Extract the [x, y] coordinate from the center of the cell holding the provided text.  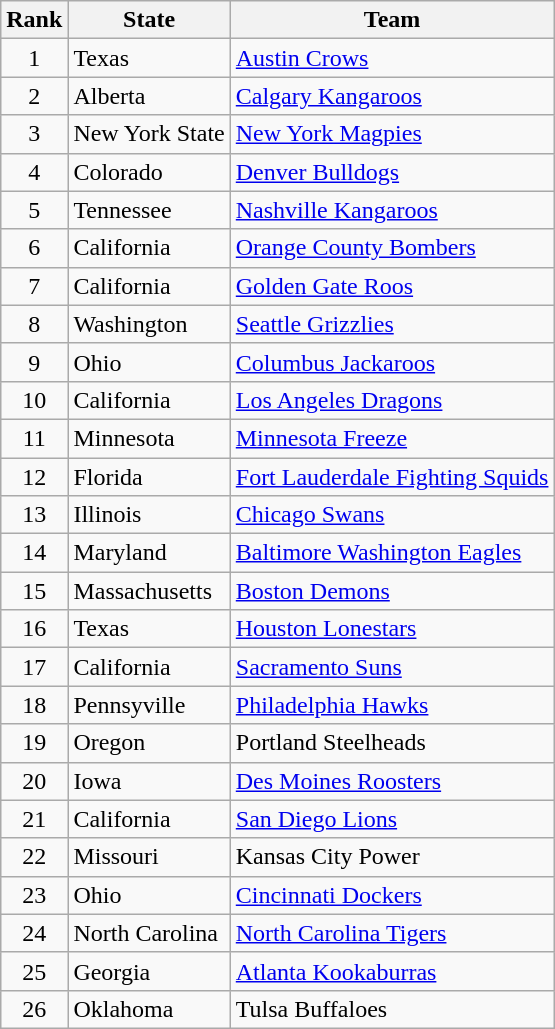
22 [34, 857]
1 [34, 58]
Philadelphia Hawks [392, 705]
14 [34, 553]
Orange County Bombers [392, 248]
Fort Lauderdale Fighting Squids [392, 477]
North Carolina [149, 933]
New York Magpies [392, 134]
13 [34, 515]
Chicago Swans [392, 515]
11 [34, 438]
North Carolina Tigers [392, 933]
5 [34, 210]
7 [34, 286]
20 [34, 781]
18 [34, 705]
Team [392, 20]
Columbus Jackaroos [392, 362]
Portland Steelheads [392, 743]
Calgary Kangaroos [392, 96]
Tulsa Buffaloes [392, 1009]
Des Moines Roosters [392, 781]
Sacramento Suns [392, 667]
10 [34, 400]
6 [34, 248]
9 [34, 362]
Colorado [149, 172]
19 [34, 743]
Alberta [149, 96]
Baltimore Washington Eagles [392, 553]
16 [34, 629]
Georgia [149, 971]
Rank [34, 20]
2 [34, 96]
Oklahoma [149, 1009]
Austin Crows [392, 58]
Golden Gate Roos [392, 286]
Minnesota Freeze [392, 438]
Houston Lonestars [392, 629]
Massachusetts [149, 591]
17 [34, 667]
Los Angeles Dragons [392, 400]
Maryland [149, 553]
25 [34, 971]
24 [34, 933]
San Diego Lions [392, 819]
23 [34, 895]
12 [34, 477]
Boston Demons [392, 591]
Seattle Grizzlies [392, 324]
4 [34, 172]
Oregon [149, 743]
Missouri [149, 857]
Atlanta Kookaburras [392, 971]
State [149, 20]
26 [34, 1009]
Illinois [149, 515]
Nashville Kangaroos [392, 210]
Kansas City Power [392, 857]
15 [34, 591]
21 [34, 819]
Tennessee [149, 210]
Pennsyville [149, 705]
Florida [149, 477]
Washington [149, 324]
New York State [149, 134]
Denver Bulldogs [392, 172]
Minnesota [149, 438]
Cincinnati Dockers [392, 895]
3 [34, 134]
8 [34, 324]
Iowa [149, 781]
